Provide the (x, y) coordinate of the cell's center where the given text is located.  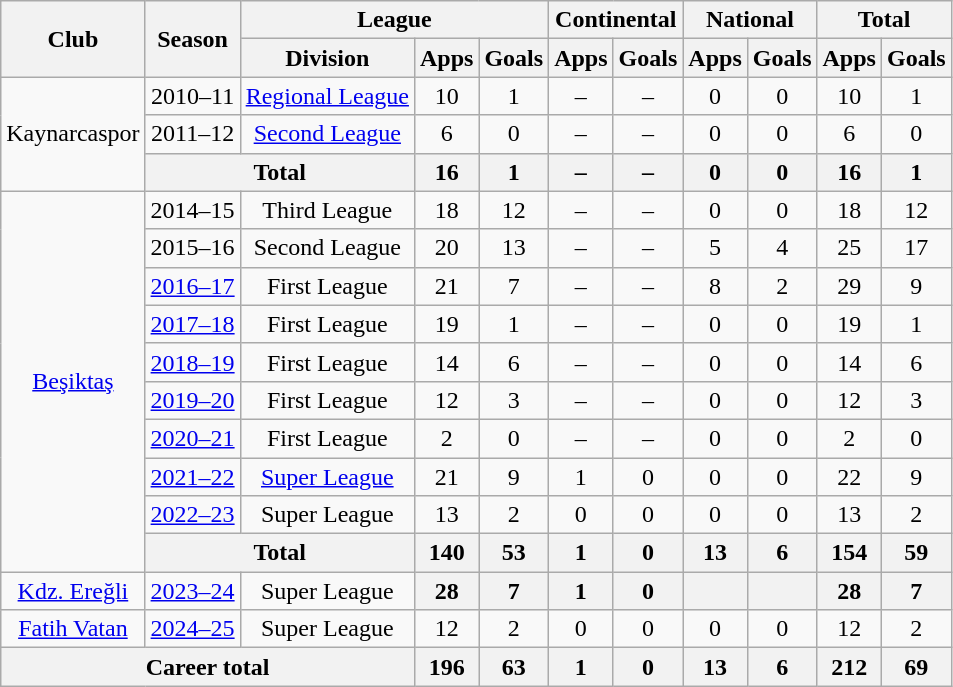
196 (446, 667)
20 (446, 248)
2017–18 (192, 324)
59 (916, 553)
140 (446, 553)
Continental (616, 20)
25 (849, 248)
2014–15 (192, 210)
Career total (208, 667)
Third League (327, 210)
Division (327, 58)
2022–23 (192, 515)
2019–20 (192, 400)
2010–11 (192, 96)
17 (916, 248)
212 (849, 667)
63 (514, 667)
2015–16 (192, 248)
League (394, 20)
2021–22 (192, 477)
53 (514, 553)
Regional League (327, 96)
2020–21 (192, 438)
2024–25 (192, 629)
2023–24 (192, 591)
2011–12 (192, 134)
29 (849, 286)
Beşiktaş (73, 382)
National (750, 20)
Kaynarcaspor (73, 134)
22 (849, 477)
Kdz. Ereğli (73, 591)
2018–19 (192, 362)
Club (73, 39)
5 (715, 248)
8 (715, 286)
Fatih Vatan (73, 629)
4 (782, 248)
69 (916, 667)
Season (192, 39)
2016–17 (192, 286)
154 (849, 553)
